Output the (x, y) coordinate of the center of the cell containing the given text.  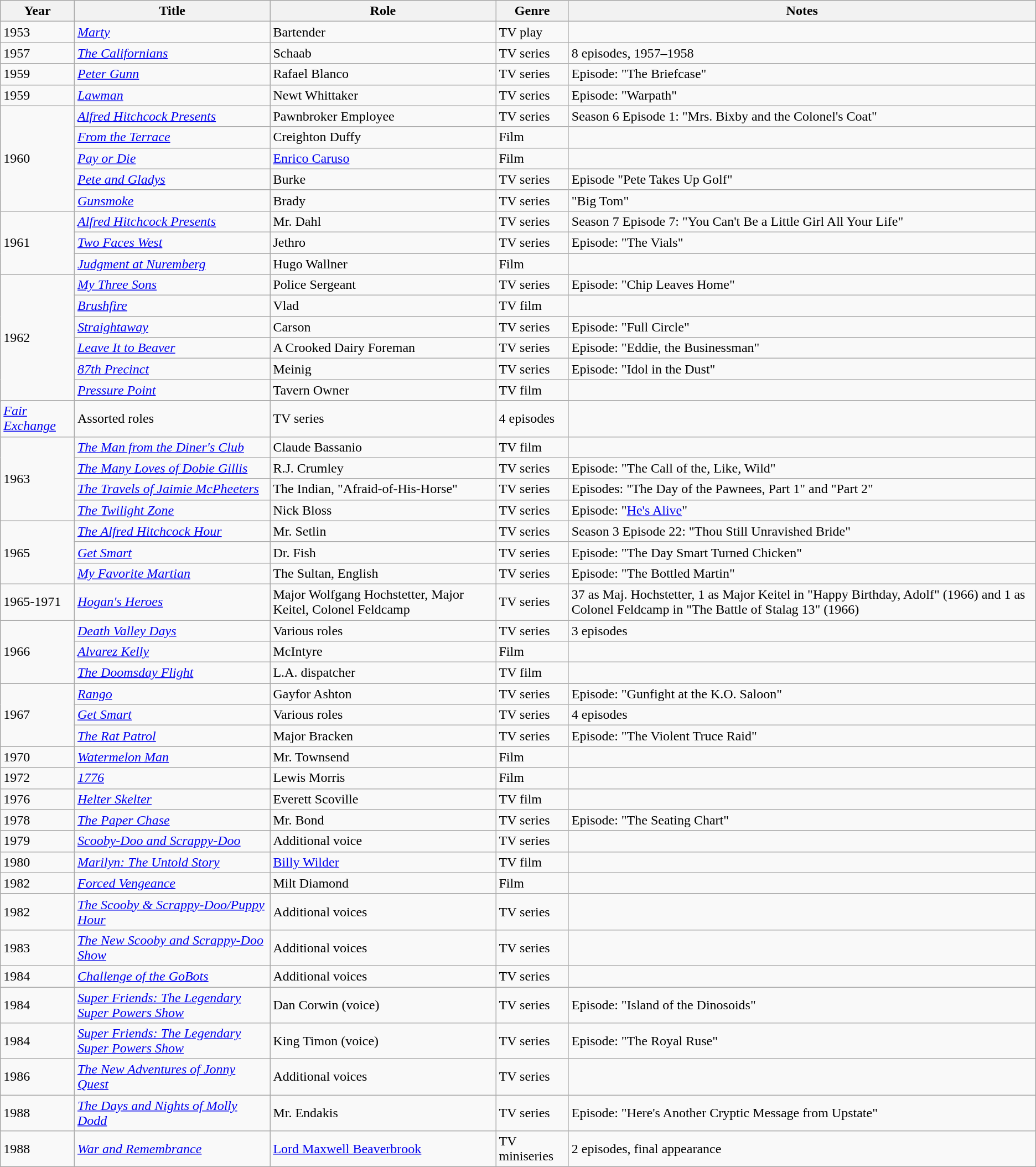
The Scooby & Scrappy-Doo/Puppy Hour (172, 912)
Bartender (383, 32)
Fair Exchange (38, 418)
Episode: "Island of the Dinosoids" (802, 1005)
1983 (38, 947)
From the Terrace (172, 137)
Lord Maxwell Beaverbrook (383, 1149)
2 episodes, final appearance (802, 1149)
Episode: "Eddie, the Businessman" (802, 348)
Rango (172, 694)
Pressure Point (172, 390)
Enrico Caruso (383, 158)
1980 (38, 862)
Mr. Bond (383, 820)
Two Faces West (172, 242)
Additional voice (383, 841)
Tavern Owner (383, 390)
Year (38, 11)
Forced Vengeance (172, 883)
Episode: "The Briefcase" (802, 74)
Season 7 Episode 7: "You Can't Be a Little Girl All Your Life" (802, 221)
Leave It to Beaver (172, 348)
1965 (38, 552)
Episode: "Gunfight at the K.O. Saloon" (802, 694)
87th Precinct (172, 369)
1979 (38, 841)
Pete and Gladys (172, 179)
Police Sergeant (383, 285)
1957 (38, 53)
Straightaway (172, 327)
R.J. Crumley (383, 468)
1972 (38, 778)
Episode: "Idol in the Dust" (802, 369)
Alvarez Kelly (172, 652)
Rafael Blanco (383, 74)
Marty (172, 32)
The Many Loves of Dobie Gillis (172, 468)
Episode: "Chip Leaves Home" (802, 285)
1962 (38, 338)
Episode: "The Vials" (802, 242)
The New Adventures of Jonny Quest (172, 1077)
Gunsmoke (172, 200)
Burke (383, 179)
1966 (38, 651)
Mr. Setlin (383, 531)
1986 (38, 1077)
The Doomsday Flight (172, 673)
The New Scooby and Scrappy-Doo Show (172, 947)
1965-1971 (38, 602)
Role (383, 11)
Dr. Fish (383, 552)
The Travels of Jaimie McPheeters (172, 489)
Lewis Morris (383, 778)
1776 (172, 778)
Episode: "The Day Smart Turned Chicken" (802, 552)
Vlad (383, 306)
The Twilight Zone (172, 510)
Episode "Pete Takes Up Golf" (802, 179)
The Indian, "Afraid-of-His-Horse" (383, 489)
Title (172, 11)
Watermelon Man (172, 757)
Major Bracken (383, 736)
1978 (38, 820)
Assorted roles (172, 418)
Peter Gunn (172, 74)
Hugo Wallner (383, 264)
Marilyn: The Untold Story (172, 862)
TV miniseries (532, 1149)
Brushfire (172, 306)
Milt Diamond (383, 883)
Episode: "He's Alive" (802, 510)
Scooby-Doo and Scrappy-Doo (172, 841)
Creighton Duffy (383, 137)
Everett Scoville (383, 799)
Dan Corwin (voice) (383, 1005)
Season 6 Episode 1: "Mrs. Bixby and the Colonel's Coat" (802, 116)
King Timon (voice) (383, 1041)
The Paper Chase (172, 820)
Lawman (172, 95)
Gayfor Ashton (383, 694)
Episode: "Full Circle" (802, 327)
Episodes: "The Day of the Pawnees, Part 1" and "Part 2" (802, 489)
Episode: "The Bottled Martin" (802, 573)
"Big Tom" (802, 200)
1961 (38, 242)
Notes (802, 11)
Mr. Dahl (383, 221)
The Man from the Diner's Club (172, 447)
1976 (38, 799)
Death Valley Days (172, 630)
Meinig (383, 369)
The Alfred Hitchcock Hour (172, 531)
Schaab (383, 53)
Episode: "The Violent Truce Raid" (802, 736)
Pay or Die (172, 158)
Pawnbroker Employee (383, 116)
My Three Sons (172, 285)
Newt Whittaker (383, 95)
Challenge of the GoBots (172, 976)
L.A. dispatcher (383, 673)
Hogan's Heroes (172, 602)
1967 (38, 715)
The Rat Patrol (172, 736)
The Days and Nights of Molly Dodd (172, 1113)
Carson (383, 327)
1963 (38, 479)
Episode: "Here's Another Cryptic Message from Upstate" (802, 1113)
Jethro (383, 242)
Episode: "The Seating Chart" (802, 820)
Helter Skelter (172, 799)
Brady (383, 200)
1970 (38, 757)
Major Wolfgang Hochstetter, Major Keitel, Colonel Feldcamp (383, 602)
Nick Bloss (383, 510)
TV play (532, 32)
8 episodes, 1957–1958 (802, 53)
Season 3 Episode 22: "Thou Still Unravished Bride" (802, 531)
Genre (532, 11)
3 episodes (802, 630)
1960 (38, 158)
Claude Bassanio (383, 447)
1953 (38, 32)
Episode: "The Call of the, Like, Wild" (802, 468)
The Sultan, English (383, 573)
Episode: "Warpath" (802, 95)
Mr. Townsend (383, 757)
The Californians (172, 53)
Episode: "The Royal Ruse" (802, 1041)
My Favorite Martian (172, 573)
Billy Wilder (383, 862)
Judgment at Nuremberg (172, 264)
37 as Maj. Hochstetter, 1 as Major Keitel in "Happy Birthday, Adolf" (1966) and 1 as Colonel Feldcamp in "The Battle of Stalag 13" (1966) (802, 602)
McIntyre (383, 652)
Mr. Endakis (383, 1113)
A Crooked Dairy Foreman (383, 348)
War and Remembrance (172, 1149)
